Scan for the cell matching the given text and deliver its (x, y) coordinate at center. 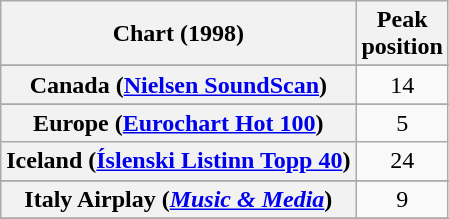
Canada (Nielsen SoundScan) (178, 85)
14 (402, 85)
Iceland (Íslenski Listinn Topp 40) (178, 161)
9 (402, 199)
Chart (1998) (178, 34)
Peakposition (402, 34)
Italy Airplay (Music & Media) (178, 199)
Europe (Eurochart Hot 100) (178, 123)
24 (402, 161)
5 (402, 123)
